Extract the [X, Y] coordinate from the center of the cell holding the provided text.  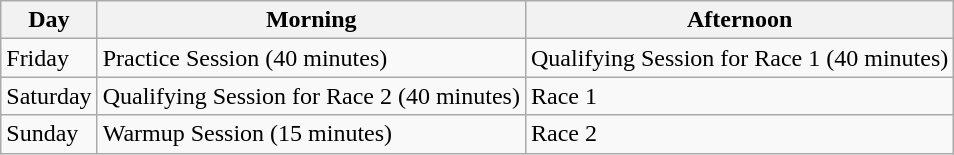
Warmup Session (15 minutes) [311, 134]
Qualifying Session for Race 1 (40 minutes) [739, 58]
Practice Session (40 minutes) [311, 58]
Qualifying Session for Race 2 (40 minutes) [311, 96]
Saturday [49, 96]
Sunday [49, 134]
Day [49, 20]
Afternoon [739, 20]
Friday [49, 58]
Race 1 [739, 96]
Morning [311, 20]
Race 2 [739, 134]
